From the cell containing the given text, extract its center point as (X, Y) coordinate. 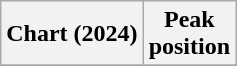
Chart (2024) (72, 34)
Peak position (189, 34)
